Output the (X, Y) coordinate of the center of the cell containing the given text.  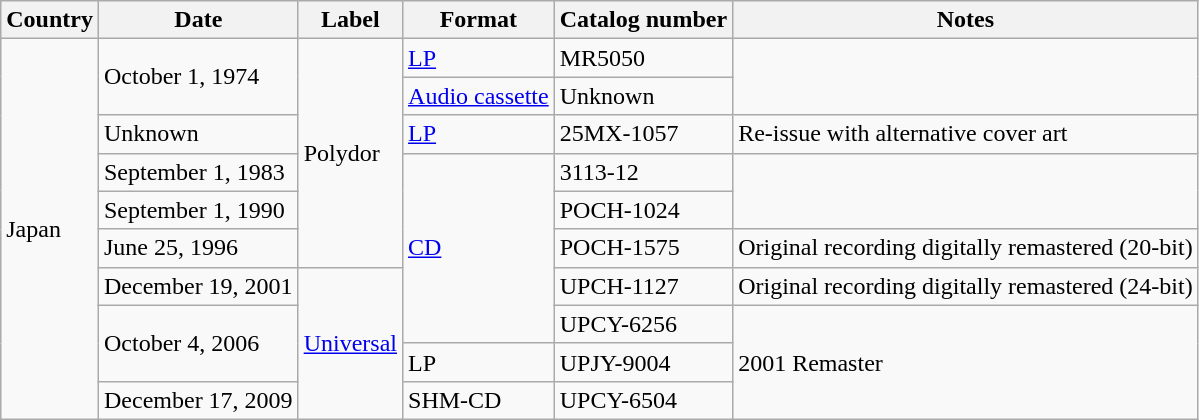
Country (50, 20)
UPCY-6504 (643, 400)
UPCH-1127 (643, 286)
3113-12 (643, 172)
2001 Remaster (966, 362)
June 25, 1996 (198, 248)
Universal (350, 343)
Date (198, 20)
December 17, 2009 (198, 400)
Audio cassette (479, 96)
Catalog number (643, 20)
MR5050 (643, 58)
October 4, 2006 (198, 343)
POCH-1024 (643, 210)
Format (479, 20)
Notes (966, 20)
September 1, 1990 (198, 210)
Japan (50, 230)
Polydor (350, 153)
Original recording digitally remastered (24-bit) (966, 286)
October 1, 1974 (198, 77)
Original recording digitally remastered (20-bit) (966, 248)
UPCY-6256 (643, 324)
25MX-1057 (643, 134)
Re-issue with alternative cover art (966, 134)
SHM-CD (479, 400)
UPJY-9004 (643, 362)
POCH-1575 (643, 248)
September 1, 1983 (198, 172)
Label (350, 20)
December 19, 2001 (198, 286)
CD (479, 248)
